For the text-containing cell, return its midpoint in [x, y] coordinate format. 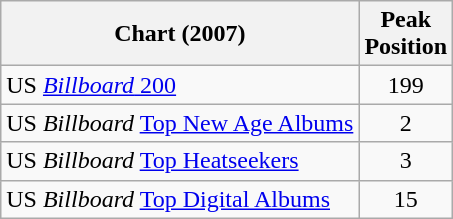
US Billboard Top New Age Albums [180, 123]
US Billboard Top Heatseekers [180, 161]
2 [406, 123]
3 [406, 161]
PeakPosition [406, 34]
15 [406, 199]
US Billboard Top Digital Albums [180, 199]
US Billboard 200 [180, 85]
Chart (2007) [180, 34]
199 [406, 85]
